Output the (x, y) coordinate of the center of the cell containing the given text.  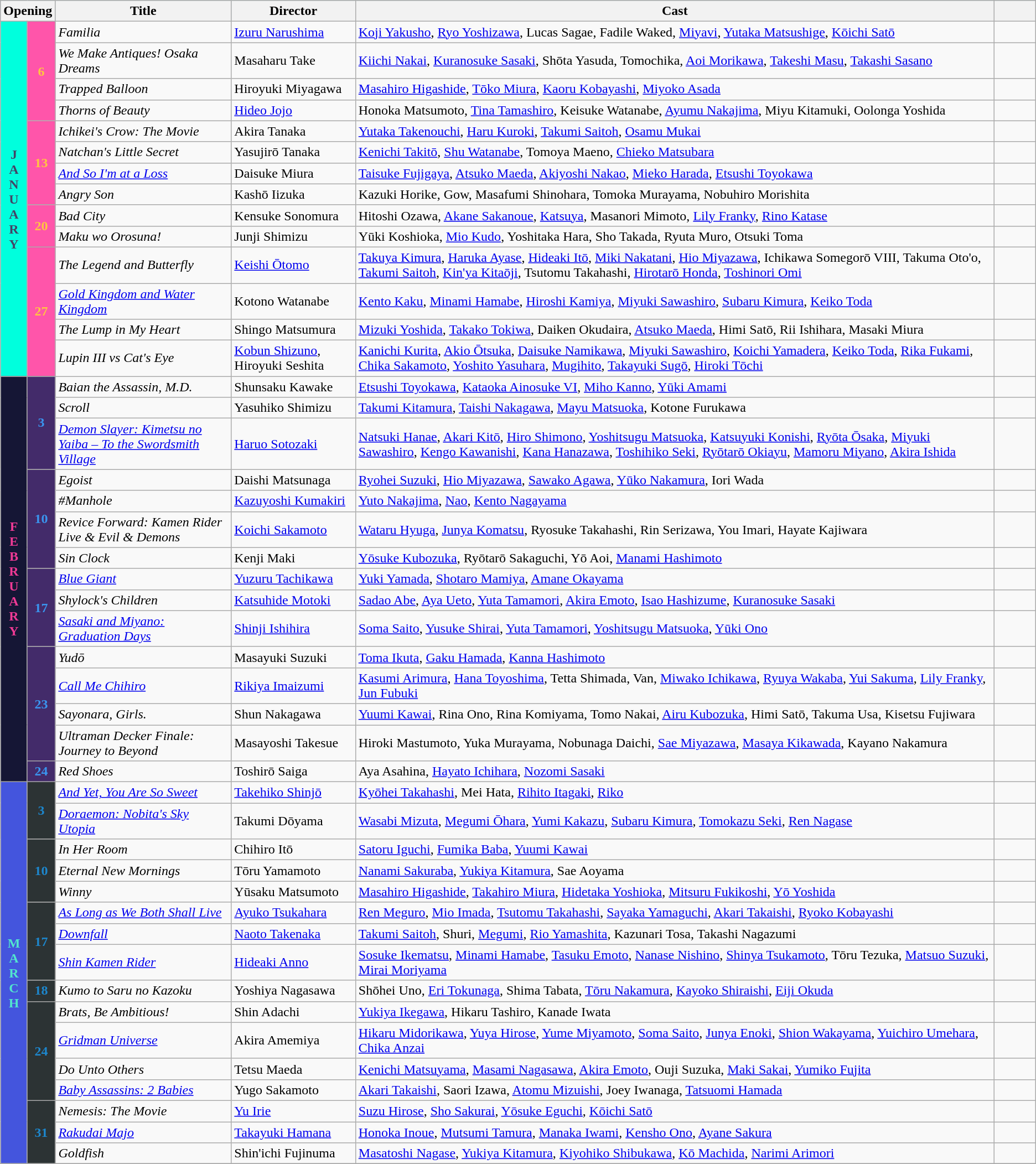
Honoka Inoue, Mutsumi Tamura, Manaka Iwami, Kensho Ono, Ayane Sakura (675, 1132)
Kashō Iizuka (293, 194)
Shunsaku Kawake (293, 387)
Shinji Ishihira (293, 629)
Ichikei's Crow: The Movie (143, 131)
Doraemon: Nobita's Sky Utopia (143, 821)
Etsushi Toyokawa, Kataoka Ainosuke VI, Miho Kanno, Yūki Amami (675, 387)
Director (293, 11)
Shun Nakagawa (293, 714)
Shingo Matsumura (293, 330)
Masahiro Higashide, Takahiro Miura, Hidetaka Yoshioka, Mitsuru Fukikoshi, Yō Yoshida (675, 892)
Takumi Kitamura, Taishi Nakagawa, Mayu Matsuoka, Kotone Furukawa (675, 408)
Kumo to Saru no Kazoku (143, 991)
Nemesis: The Movie (143, 1111)
Rikiya Imaizumi (293, 685)
Kenji Maki (293, 558)
Kiichi Nakai, Kuranosuke Sasaki, Shōta Yasuda, Tomochika, Aoi Morikawa, Takeshi Masu, Takashi Sasano (675, 61)
Chihiro Itō (293, 850)
Yōsuke Kubozuka, Ryōtarō Sakaguchi, Yō Aoi, Manami Hashimoto (675, 558)
Akari Takaishi, Saori Izawa, Atomu Mizuishi, Joey Iwanaga, Tatsuomi Hamada (675, 1090)
Hideo Jojo (293, 110)
Yasujirō Tanaka (293, 152)
Brats, Be Ambitious! (143, 1012)
Eternal New Mornings (143, 871)
Opening (28, 11)
Title (143, 11)
Downfall (143, 934)
Masatoshi Nagase, Yukiya Kitamura, Kiyohiko Shibukawa, Kō Machida, Narimi Arimori (675, 1153)
Yutaka Takenouchi, Haru Kuroki, Takumi Saitoh, Osamu Mukai (675, 131)
Sayonara, Girls. (143, 714)
Shylock's Children (143, 600)
Ayuko Tsukahara (293, 913)
Red Shoes (143, 772)
Masaharu Take (293, 61)
Ultraman Decker Finale: Journey to Beyond (143, 743)
18 (41, 991)
Akira Amemiya (293, 1041)
Thorns of Beauty (143, 110)
Sin Clock (143, 558)
Tōru Yamamoto (293, 871)
Yūki Koshioka, Mio Kudo, Yoshitaka Hara, Sho Takada, Ryuta Muro, Otsuki Toma (675, 236)
Toma Ikuta, Gaku Hamada, Kanna Hashimoto (675, 657)
Takayuki Hamana (293, 1132)
Call Me Chihiro (143, 685)
Hiroyuki Miyagawa (293, 89)
Yuzuru Tachikawa (293, 579)
23 (41, 703)
Kazuki Horike, Gow, Masafumi Shinohara, Tomoka Murayama, Nobuhiro Morishita (675, 194)
Koji Yakusho, Ryo Yoshizawa, Lucas Sagae, Fadile Waked, Miyavi, Yutaka Matsushige, Kōichi Satō (675, 32)
Aya Asahina, Hayato Ichihara, Nozomi Sasaki (675, 772)
Masahiro Higashide, Tōko Miura, Kaoru Kobayashi, Miyoko Asada (675, 89)
Toshirō Saiga (293, 772)
Familia (143, 32)
Yūsaku Matsumoto (293, 892)
Hiroki Mastumoto, Yuka Murayama, Nobunaga Daichi, Sae Miyazawa, Masaya Kikawada, Kayano Nakamura (675, 743)
Rakudai Majo (143, 1132)
Masayuki Suzuki (293, 657)
31 (41, 1132)
Sosuke Ikematsu, Minami Hamabe, Tasuku Emoto, Nanase Nishino, Shinya Tsukamoto, Tōru Tezuka, Matsuo Suzuki, Mirai Moriyama (675, 962)
6 (41, 71)
Kyōhei Takahashi, Mei Hata, Rihito Itagaki, Riko (675, 793)
Gold Kingdom and Water Kingdom (143, 301)
Yuki Yamada, Shotaro Mamiya, Amane Okayama (675, 579)
#Manhole (143, 501)
Yugo Sakamoto (293, 1090)
Daishi Matsunaga (293, 480)
Junji Shimizu (293, 236)
Kasumi Arimura, Hana Toyoshima, Tetta Shimada, Van, Miwako Ichikawa, Ryuya Wakaba, Yui Sakuma, Lily Franky, Jun Fubuki (675, 685)
Naoto Takenaka (293, 934)
13 (41, 163)
27 (41, 311)
Kazuyoshi Kumakiri (293, 501)
Shōhei Uno, Eri Tokunaga, Shima Tabata, Tōru Nakamura, Kayoko Shiraishi, Eiji Okuda (675, 991)
Nanami Sakuraba, Yukiya Kitamura, Sae Aoyama (675, 871)
Yasuhiko Shimizu (293, 408)
Natchan's Little Secret (143, 152)
Lupin III vs Cat's Eye (143, 359)
Baby Assassins: 2 Babies (143, 1090)
Yu Irie (293, 1111)
Shin Adachi (293, 1012)
Kento Kaku, Minami Hamabe, Hiroshi Kamiya, Miyuki Sawashiro, Subaru Kimura, Keiko Toda (675, 301)
Hikaru Midorikawa, Yuya Hirose, Yume Miyamoto, Soma Saito, Junya Enoki, Shion Wakayama, Yuichiro Umehara, Chika Anzai (675, 1041)
Scroll (143, 408)
The Legend and Butterfly (143, 265)
Yuumi Kawai, Rina Ono, Rina Komiyama, Tomo Nakai, Airu Kubozuka, Himi Satō, Takuma Usa, Kisetsu Fujiwara (675, 714)
Kenichi Matsuyama, Masami Nagasawa, Akira Emoto, Ouji Suzuka, Maki Sakai, Yumiko Fujita (675, 1069)
Wataru Hyuga, Junya Komatsu, Ryosuke Takahashi, Rin Serizawa, You Imari, Hayate Kajiwara (675, 529)
As Long as We Both Shall Live (143, 913)
Mizuki Yoshida, Takako Tokiwa, Daiken Okudaira, Atsuko Maeda, Himi Satō, Rii Ishihara, Masaki Miura (675, 330)
Egoist (143, 480)
Suzu Hirose, Sho Sakurai, Yōsuke Eguchi, Kōichi Satō (675, 1111)
Takumi Saitoh, Shuri, Megumi, Rio Yamashita, Kazunari Tosa, Takashi Nagazumi (675, 934)
Angry Son (143, 194)
Sasaki and Miyano: Graduation Days (143, 629)
Baian the Assassin, M.D. (143, 387)
We Make Antiques! Osaka Dreams (143, 61)
Haruo Sotozaki (293, 444)
Shin'ichi Fujinuma (293, 1153)
Takehiko Shinjō (293, 793)
20 (41, 226)
Soma Saito, Yusuke Shirai, Yuta Tamamori, Yoshitsugu Matsuoka, Yūki Ono (675, 629)
Koichi Sakamoto (293, 529)
Winny (143, 892)
Kobun Shizuno, Hiroyuki Seshita (293, 359)
Sadao Abe, Aya Ueto, Yuta Tamamori, Akira Emoto, Isao Hashizume, Kuranosuke Sasaki (675, 600)
MARCH (14, 973)
Taisuke Fujigaya, Atsuko Maeda, Akiyoshi Nakao, Mieko Harada, Etsushi Toyokawa (675, 173)
Kotono Watanabe (293, 301)
Wasabi Mizuta, Megumi Ōhara, Yumi Kakazu, Subaru Kimura, Tomokazu Seki, Ren Nagase (675, 821)
Hideaki Anno (293, 962)
Yuto Nakajima, Nao, Kento Nagayama (675, 501)
Daisuke Miura (293, 173)
Hitoshi Ozawa, Akane Sakanoue, Katsuya, Masanori Mimoto, Lily Franky, Rino Katase (675, 215)
The Lump in My Heart (143, 330)
Yudō (143, 657)
Trapped Balloon (143, 89)
And Yet, You Are So Sweet (143, 793)
Gridman Universe (143, 1041)
JANUARY (14, 199)
Ren Meguro, Mio Imada, Tsutomu Takahashi, Sayaka Yamaguchi, Akari Takaishi, Ryoko Kobayashi (675, 913)
Do Unto Others (143, 1069)
Satoru Iguchi, Fumika Baba, Yuumi Kawai (675, 850)
Goldfish (143, 1153)
Katsuhide Motoki (293, 600)
Tetsu Maeda (293, 1069)
Cast (675, 11)
Masayoshi Takesue (293, 743)
Kensuke Sonomura (293, 215)
Yukiya Ikegawa, Hikaru Tashiro, Kanade Iwata (675, 1012)
Keishi Ōtomo (293, 265)
Bad City (143, 215)
Maku wo Orosuna! (143, 236)
Demon Slayer: Kimetsu no Yaiba – To the Swordsmith Village (143, 444)
Takumi Dōyama (293, 821)
Akira Tanaka (293, 131)
Ryohei Suzuki, Hio Miyazawa, Sawako Agawa, Yūko Nakamura, Iori Wada (675, 480)
In Her Room (143, 850)
Shin Kamen Rider (143, 962)
FEBRUARY (14, 579)
Blue Giant (143, 579)
Kenichi Takitō, Shu Watanabe, Tomoya Maeno, Chieko Matsubara (675, 152)
Yoshiya Nagasawa (293, 991)
Revice Forward: Kamen Rider Live & Evil & Demons (143, 529)
Honoka Matsumoto, Tina Tamashiro, Keisuke Watanabe, Ayumu Nakajima, Miyu Kitamuki, Oolonga Yoshida (675, 110)
And So I'm at a Loss (143, 173)
Izuru Narushima (293, 32)
